Locate the cell with the specified text and output its (X, Y) center coordinate. 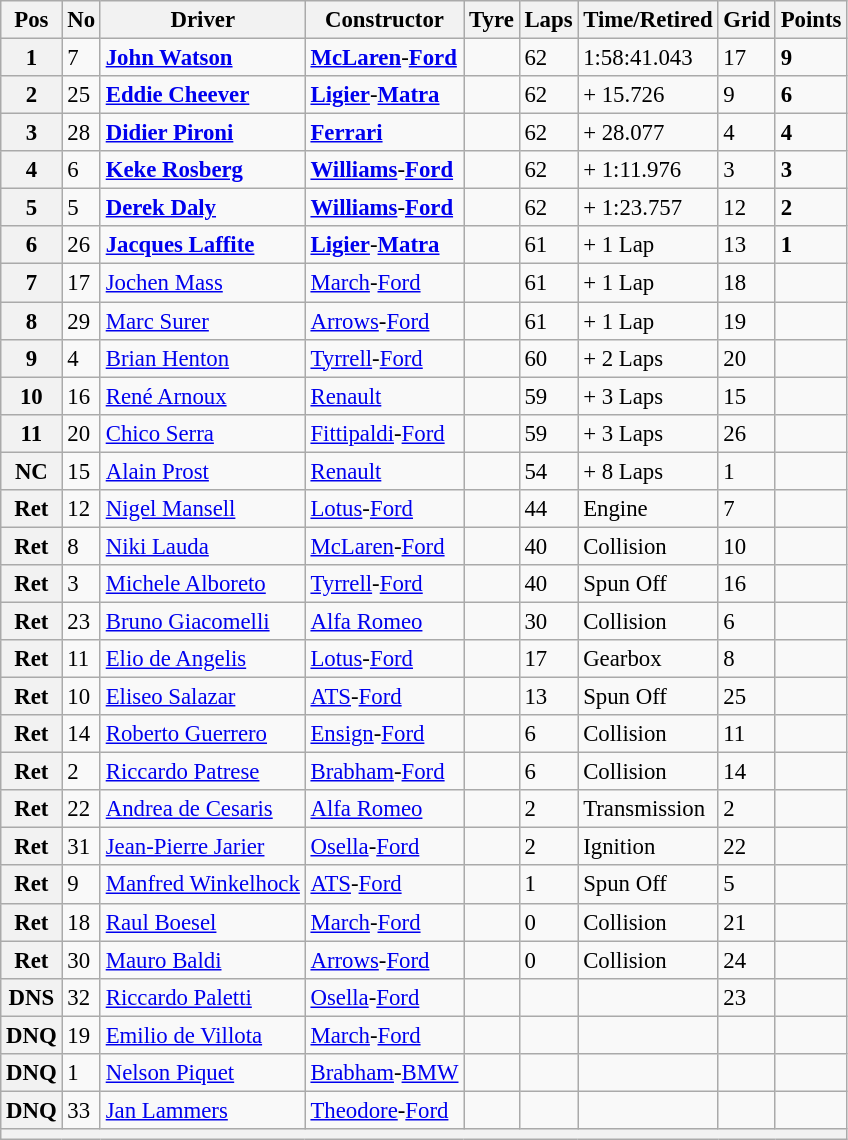
Grid (746, 20)
54 (548, 471)
Marc Surer (202, 321)
29 (81, 321)
Jochen Mass (202, 283)
Time/Retired (648, 20)
Brian Henton (202, 358)
Constructor (384, 20)
Transmission (648, 809)
Points (810, 20)
Jacques Laffite (202, 245)
Riccardo Patrese (202, 772)
Bruno Giacomelli (202, 621)
24 (746, 960)
28 (81, 133)
33 (81, 1110)
Michele Alboreto (202, 584)
Nelson Piquet (202, 1073)
No (81, 20)
Niki Lauda (202, 546)
Tyre (492, 20)
Andrea de Cesaris (202, 809)
Driver (202, 20)
Theodore-Ford (384, 1110)
44 (548, 509)
Gearbox (648, 659)
John Watson (202, 58)
NC (32, 471)
Laps (548, 20)
32 (81, 997)
Emilio de Villota (202, 1035)
Ensign-Ford (384, 734)
Eliseo Salazar (202, 697)
Derek Daly (202, 208)
21 (746, 922)
+ 1:11.976 (648, 170)
DNS (32, 997)
Nigel Mansell (202, 509)
+ 28.077 (648, 133)
60 (548, 358)
Alain Prost (202, 471)
Engine (648, 509)
+ 15.726 (648, 95)
Jan Lammers (202, 1110)
Manfred Winkelhock (202, 885)
Elio de Angelis (202, 659)
Riccardo Paletti (202, 997)
Eddie Cheever (202, 95)
Chico Serra (202, 433)
Brabham-Ford (384, 772)
Pos (32, 20)
Jean-Pierre Jarier (202, 847)
+ 1:23.757 (648, 208)
Keke Rosberg (202, 170)
1:58:41.043 (648, 58)
Ferrari (384, 133)
Didier Pironi (202, 133)
Raul Boesel (202, 922)
Roberto Guerrero (202, 734)
31 (81, 847)
René Arnoux (202, 396)
Fittipaldi-Ford (384, 433)
+ 8 Laps (648, 471)
Brabham-BMW (384, 1073)
+ 2 Laps (648, 358)
Ignition (648, 847)
Mauro Baldi (202, 960)
